Extract the (x, y) coordinate from the center of the cell holding the provided text.  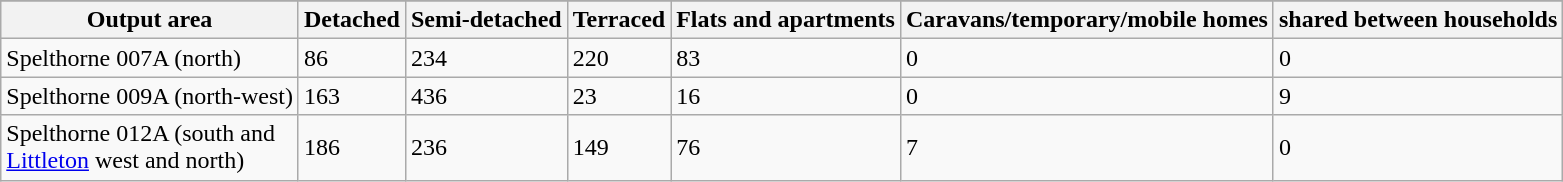
186 (352, 148)
Detached (352, 20)
Terraced (618, 20)
Caravans/temporary/mobile homes (1086, 20)
149 (618, 148)
16 (786, 96)
Output area (150, 20)
shared between households (1418, 20)
7 (1086, 148)
23 (618, 96)
9 (1418, 96)
Spelthorne 007A (north) (150, 58)
163 (352, 96)
234 (486, 58)
Spelthorne 009A (north-west) (150, 96)
Semi-detached (486, 20)
Spelthorne 012A (south andLittleton west and north) (150, 148)
76 (786, 148)
220 (618, 58)
83 (786, 58)
236 (486, 148)
Flats and apartments (786, 20)
86 (352, 58)
436 (486, 96)
